Detect which cell encompasses the target text, then output its (X, Y) center coordinate. 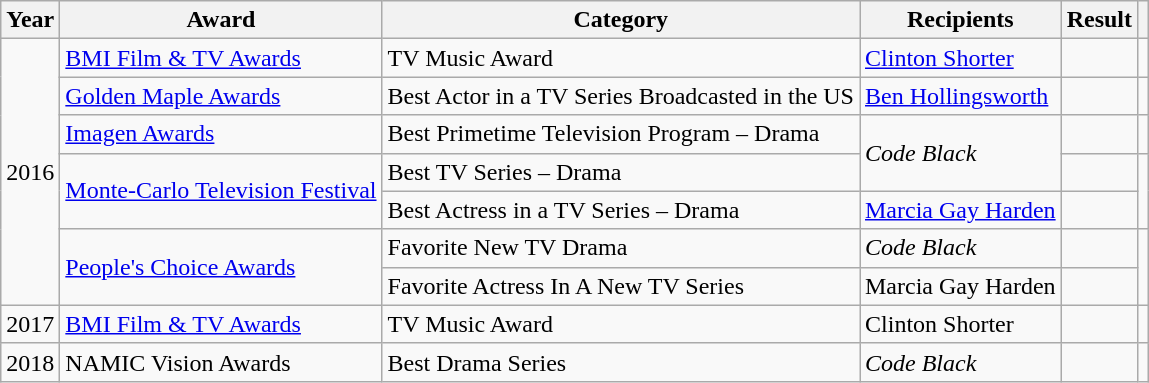
Golden Maple Awards (221, 96)
Ben Hollingsworth (961, 96)
Result (1099, 20)
People's Choice Awards (221, 267)
Best Drama Series (620, 362)
Favorite New TV Drama (620, 248)
Year (30, 20)
Best Actor in a TV Series Broadcasted in the US (620, 96)
Award (221, 20)
Favorite Actress In A New TV Series (620, 286)
Imagen Awards (221, 134)
2018 (30, 362)
2017 (30, 324)
Best TV Series – Drama (620, 172)
Recipients (961, 20)
2016 (30, 172)
Category (620, 20)
NAMIC Vision Awards (221, 362)
Best Primetime Television Program – Drama (620, 134)
Best Actress in a TV Series – Drama (620, 210)
Monte-Carlo Television Festival (221, 191)
